Output the (X, Y) coordinate of the center of the cell containing the given text.  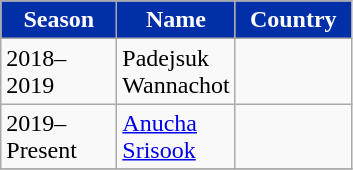
2019–Present (59, 136)
Padejsuk Wannachot (176, 72)
2018–2019 (59, 72)
Name (176, 20)
Country (293, 20)
Anucha Srisook (176, 136)
Season (59, 20)
